Extract the (x, y) coordinate from the center of the cell holding the provided text.  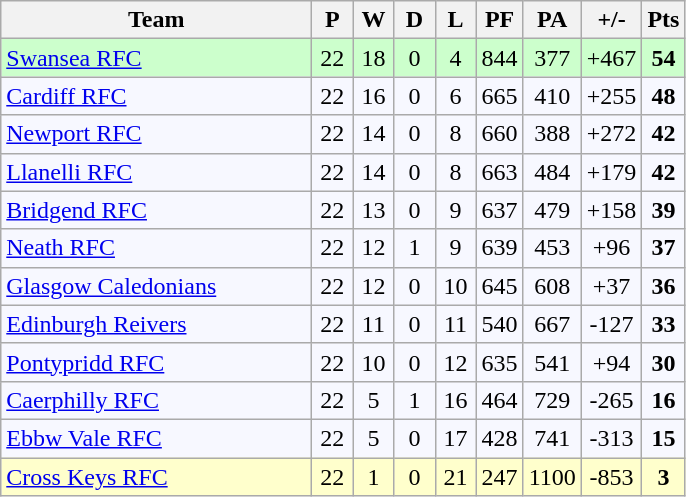
-853 (612, 477)
+272 (612, 134)
608 (552, 286)
6 (456, 96)
377 (552, 58)
37 (664, 248)
Llanelli RFC (156, 172)
Team (156, 20)
1100 (552, 477)
36 (664, 286)
3 (664, 477)
844 (500, 58)
663 (500, 172)
PA (552, 20)
Cardiff RFC (156, 96)
13 (374, 210)
247 (500, 477)
+/- (612, 20)
W (374, 20)
464 (500, 400)
Neath RFC (156, 248)
Ebbw Vale RFC (156, 438)
541 (552, 362)
741 (552, 438)
4 (456, 58)
Cross Keys RFC (156, 477)
-313 (612, 438)
54 (664, 58)
Swansea RFC (156, 58)
388 (552, 134)
+96 (612, 248)
18 (374, 58)
Bridgend RFC (156, 210)
479 (552, 210)
667 (552, 324)
410 (552, 96)
729 (552, 400)
30 (664, 362)
Pts (664, 20)
Pontypridd RFC (156, 362)
645 (500, 286)
15 (664, 438)
484 (552, 172)
+94 (612, 362)
Newport RFC (156, 134)
660 (500, 134)
639 (500, 248)
428 (500, 438)
+37 (612, 286)
-265 (612, 400)
33 (664, 324)
PF (500, 20)
+255 (612, 96)
17 (456, 438)
+158 (612, 210)
540 (500, 324)
Caerphilly RFC (156, 400)
Edinburgh Reivers (156, 324)
48 (664, 96)
-127 (612, 324)
635 (500, 362)
Glasgow Caledonians (156, 286)
+179 (612, 172)
L (456, 20)
D (414, 20)
665 (500, 96)
453 (552, 248)
637 (500, 210)
39 (664, 210)
P (332, 20)
21 (456, 477)
+467 (612, 58)
